Search for the cell housing the specified text and yield its [X, Y] center coordinate. 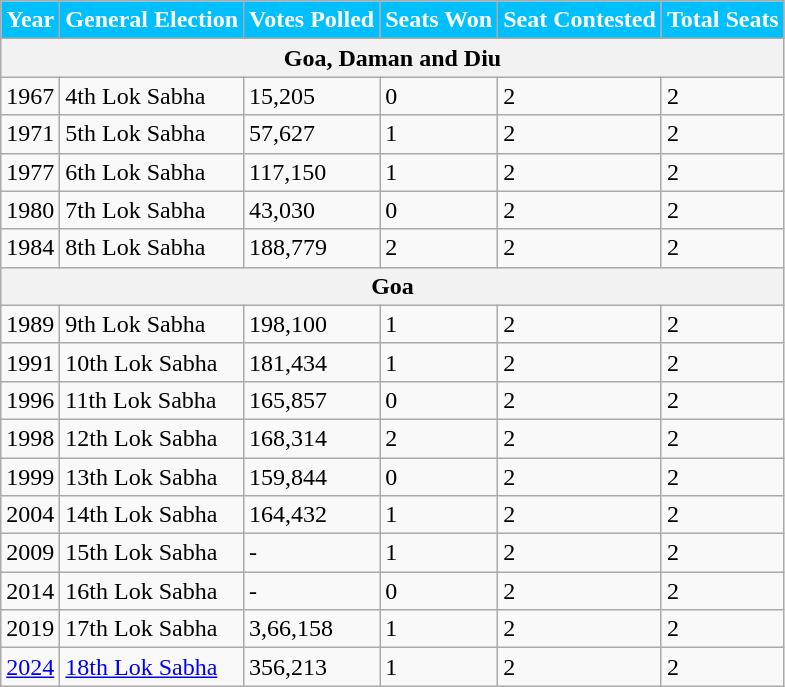
117,150 [312, 172]
14th Lok Sabha [152, 515]
2009 [30, 553]
159,844 [312, 477]
6th Lok Sabha [152, 172]
165,857 [312, 400]
Goa, Daman and Diu [392, 58]
1991 [30, 362]
2004 [30, 515]
164,432 [312, 515]
188,779 [312, 248]
18th Lok Sabha [152, 667]
Seats Won [439, 20]
15,205 [312, 96]
Total Seats [722, 20]
168,314 [312, 438]
356,213 [312, 667]
15th Lok Sabha [152, 553]
Seat Contested [580, 20]
11th Lok Sabha [152, 400]
General Election [152, 20]
1971 [30, 134]
13th Lok Sabha [152, 477]
5th Lok Sabha [152, 134]
181,434 [312, 362]
1989 [30, 324]
3,66,158 [312, 629]
1984 [30, 248]
57,627 [312, 134]
8th Lok Sabha [152, 248]
1967 [30, 96]
Votes Polled [312, 20]
17th Lok Sabha [152, 629]
16th Lok Sabha [152, 591]
2019 [30, 629]
9th Lok Sabha [152, 324]
10th Lok Sabha [152, 362]
1999 [30, 477]
4th Lok Sabha [152, 96]
7th Lok Sabha [152, 210]
43,030 [312, 210]
198,100 [312, 324]
Year [30, 20]
2024 [30, 667]
1980 [30, 210]
1998 [30, 438]
2014 [30, 591]
Goa [392, 286]
1996 [30, 400]
1977 [30, 172]
12th Lok Sabha [152, 438]
